Locate the cell with the specified text and output its (X, Y) center coordinate. 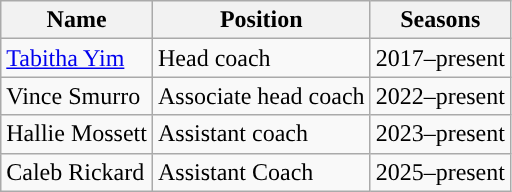
Position (261, 20)
Tabitha Yim (77, 58)
Name (77, 20)
Head coach (261, 58)
Caleb Rickard (77, 172)
Vince Smurro (77, 96)
2022–present (440, 96)
2023–present (440, 134)
Assistant coach (261, 134)
Assistant Coach (261, 172)
2025–present (440, 172)
Hallie Mossett (77, 134)
Seasons (440, 20)
2017–present (440, 58)
Associate head coach (261, 96)
